Detect which cell encompasses the target text, then output its (X, Y) center coordinate. 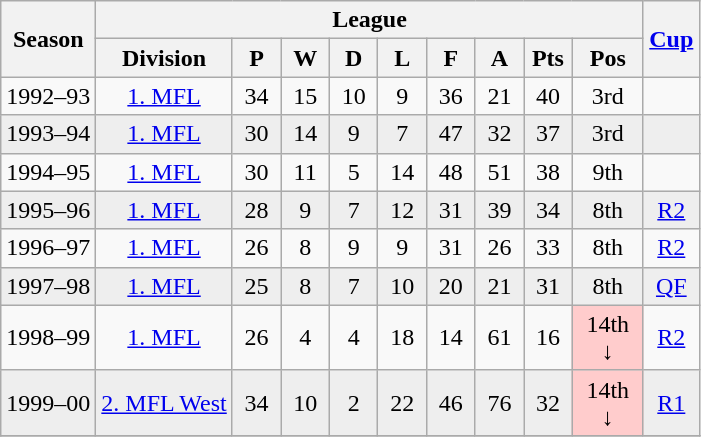
1998–99 (48, 338)
1996–97 (48, 248)
5 (354, 172)
A (500, 58)
20 (452, 286)
25 (256, 286)
L (402, 58)
47 (452, 134)
33 (548, 248)
2. MFL West (164, 402)
1993–94 (48, 134)
D (354, 58)
League (370, 20)
51 (500, 172)
22 (402, 402)
18 (402, 338)
28 (256, 210)
2 (354, 402)
P (256, 58)
48 (452, 172)
1992–93 (48, 96)
16 (548, 338)
Pos (608, 58)
Pts (548, 58)
76 (500, 402)
1999–00 (48, 402)
Division (164, 58)
1994–95 (48, 172)
37 (548, 134)
9th (608, 172)
15 (306, 96)
1997–98 (48, 286)
36 (452, 96)
40 (548, 96)
61 (500, 338)
38 (548, 172)
QF (671, 286)
39 (500, 210)
46 (452, 402)
Season (48, 39)
R1 (671, 402)
F (452, 58)
1995–96 (48, 210)
Cup (671, 39)
12 (402, 210)
11 (306, 172)
W (306, 58)
